From the cell containing the given text, extract its center point as [x, y] coordinate. 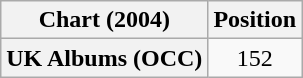
Position [255, 20]
Chart (2004) [104, 20]
152 [255, 58]
UK Albums (OCC) [104, 58]
